Locate the cell with the specified text and output its (x, y) center coordinate. 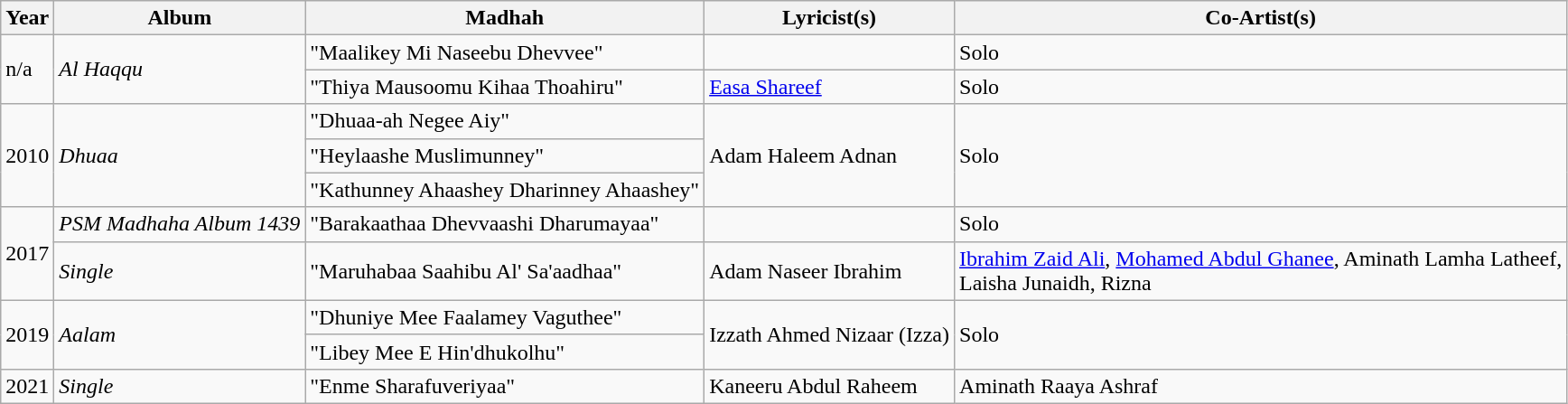
Aminath Raaya Ashraf (1261, 386)
Adam Naseer Ibrahim (829, 271)
2019 (27, 334)
"Barakaathaa Dhevvaashi Dharumayaa" (505, 224)
"Libey Mee E Hin'dhukolhu" (505, 352)
Year (27, 18)
Co-Artist(s) (1261, 18)
2021 (27, 386)
Adam Haleem Adnan (829, 155)
Dhuaa (180, 155)
"Thiya Mausoomu Kihaa Thoahiru" (505, 87)
"Maruhabaa Saahibu Al' Sa'aadhaa" (505, 271)
"Dhuniye Mee Faalamey Vaguthee" (505, 317)
Ibrahim Zaid Ali, Mohamed Abdul Ghanee, Aminath Lamha Latheef,Laisha Junaidh, Rizna (1261, 271)
"Enme Sharafuveriyaa" (505, 386)
Kaneeru Abdul Raheem (829, 386)
n/a (27, 70)
Easa Shareef (829, 87)
"Heylaashe Muslimunney" (505, 155)
PSM Madhaha Album 1439 (180, 224)
"Dhuaa-ah Negee Aiy" (505, 121)
"Kathunney Ahaashey Dharinney Ahaashey" (505, 190)
Al Haqqu (180, 70)
2017 (27, 253)
Aalam (180, 334)
Album (180, 18)
"Maalikey Mi Naseebu Dhevvee" (505, 52)
2010 (27, 155)
Izzath Ahmed Nizaar (Izza) (829, 334)
Madhah (505, 18)
Lyricist(s) (829, 18)
